Locate the cell with the specified text and output its (x, y) center coordinate. 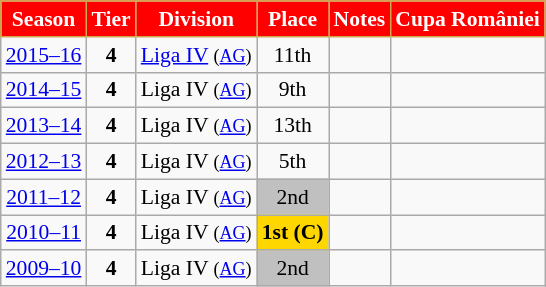
Division (196, 19)
2012–13 (44, 162)
Place (293, 19)
2014–15 (44, 90)
2013–14 (44, 126)
2009–10 (44, 269)
9th (293, 90)
2010–11 (44, 233)
1st (C) (293, 233)
2015–16 (44, 55)
Season (44, 19)
Tier (110, 19)
11th (293, 55)
13th (293, 126)
5th (293, 162)
Notes (360, 19)
2011–12 (44, 197)
Cupa României (468, 19)
